Detect which cell encompasses the target text, then output its (X, Y) center coordinate. 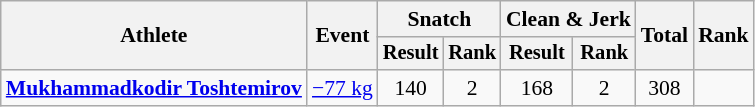
Mukhammadkodir Toshtemirov (154, 88)
Athlete (154, 36)
Total (664, 36)
Snatch (440, 19)
−77 kg (342, 88)
Event (342, 36)
Clean & Jerk (568, 19)
140 (411, 88)
168 (537, 88)
308 (664, 88)
